Search for the cell housing the specified text and yield its (X, Y) center coordinate. 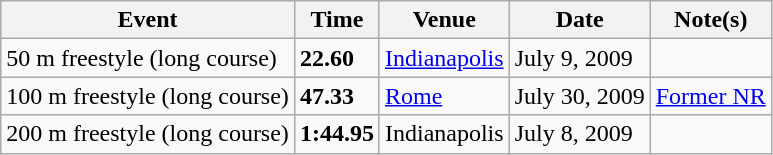
Event (148, 20)
50 m freestyle (long course) (148, 58)
Former NR (710, 96)
47.33 (336, 96)
Date (580, 20)
100 m freestyle (long course) (148, 96)
1:44.95 (336, 134)
July 8, 2009 (580, 134)
Venue (444, 20)
July 9, 2009 (580, 58)
22.60 (336, 58)
July 30, 2009 (580, 96)
Time (336, 20)
Rome (444, 96)
Note(s) (710, 20)
200 m freestyle (long course) (148, 134)
